Return the (X, Y) coordinate for the center point of the cell that contains the specified text.  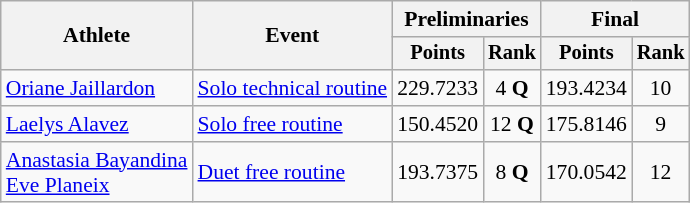
193.7375 (438, 172)
193.4234 (586, 88)
4 Q (512, 88)
8 Q (512, 172)
Anastasia Bayandina Eve Planeix (97, 172)
10 (661, 88)
150.4520 (438, 124)
Solo free routine (293, 124)
12 Q (512, 124)
229.7233 (438, 88)
175.8146 (586, 124)
Laelys Alavez (97, 124)
170.0542 (586, 172)
Preliminaries (466, 19)
Oriane Jaillardon (97, 88)
9 (661, 124)
12 (661, 172)
Event (293, 36)
Solo technical routine (293, 88)
Athlete (97, 36)
Final (616, 19)
Duet free routine (293, 172)
